Output the (x, y) coordinate of the center of the cell containing the given text.  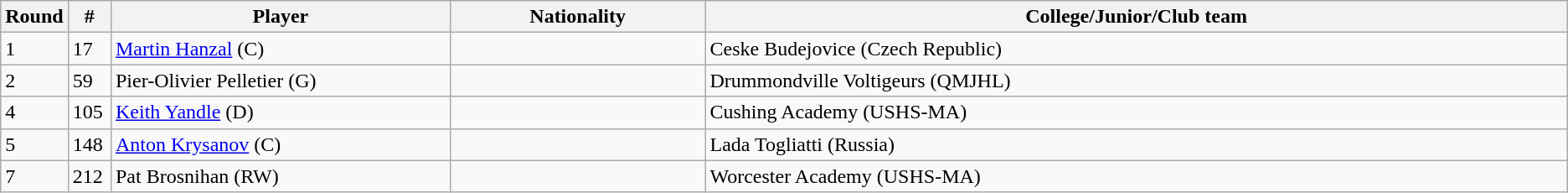
Pier-Olivier Pelletier (G) (280, 81)
5 (34, 144)
Cushing Academy (USHS-MA) (1136, 112)
7 (34, 176)
Keith Yandle (D) (280, 112)
Round (34, 17)
4 (34, 112)
Nationality (578, 17)
59 (89, 81)
1 (34, 49)
Pat Brosnihan (RW) (280, 176)
College/Junior/Club team (1136, 17)
Worcester Academy (USHS-MA) (1136, 176)
Drummondville Voltigeurs (QMJHL) (1136, 81)
Martin Hanzal (C) (280, 49)
# (89, 17)
2 (34, 81)
Lada Togliatti (Russia) (1136, 144)
212 (89, 176)
17 (89, 49)
Player (280, 17)
105 (89, 112)
148 (89, 144)
Anton Krysanov (C) (280, 144)
Ceske Budejovice (Czech Republic) (1136, 49)
